Detect which cell encompasses the target text, then output its (X, Y) center coordinate. 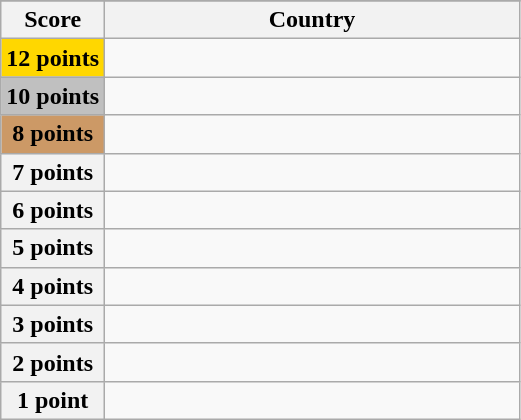
10 points (53, 96)
12 points (53, 58)
6 points (53, 210)
4 points (53, 286)
3 points (53, 324)
Country (312, 20)
5 points (53, 248)
Score (53, 20)
7 points (53, 172)
2 points (53, 362)
8 points (53, 134)
1 point (53, 400)
